From the cell containing the given text, extract its center point as [x, y] coordinate. 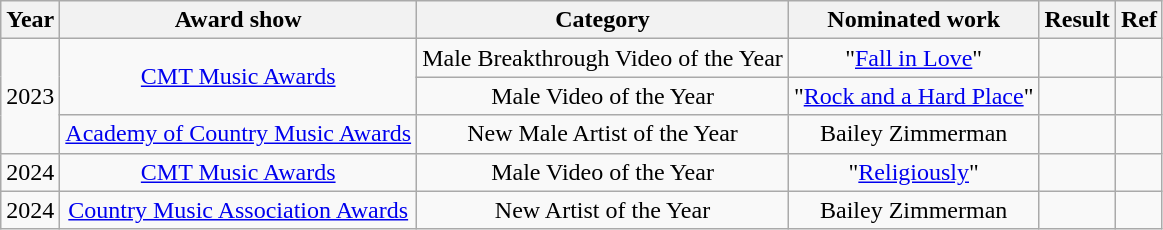
"Rock and a Hard Place" [914, 96]
Result [1077, 20]
Academy of Country Music Awards [238, 134]
Country Music Association Awards [238, 210]
Award show [238, 20]
2023 [30, 96]
"Fall in Love" [914, 58]
Year [30, 20]
Ref [1138, 20]
New Male Artist of the Year [603, 134]
Category [603, 20]
Nominated work [914, 20]
New Artist of the Year [603, 210]
Male Breakthrough Video of the Year [603, 58]
"Religiously" [914, 172]
